Determine the [x, y] coordinate at the center of the cell enclosing the given text.  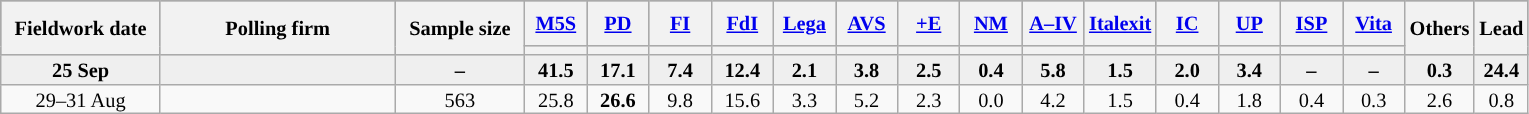
NM [991, 22]
25 Sep [81, 70]
FdI [742, 22]
Vita [1374, 22]
M5S [556, 22]
2.6 [1440, 98]
0.8 [1501, 98]
Lead [1501, 28]
3.4 [1249, 70]
FI [680, 22]
1.8 [1249, 98]
25.8 [556, 98]
41.5 [556, 70]
3.8 [867, 70]
Fieldwork date [81, 28]
15.6 [742, 98]
+E [929, 22]
Polling firm [278, 28]
17.1 [618, 70]
26.6 [618, 98]
563 [460, 98]
5.8 [1053, 70]
A–IV [1053, 22]
AVS [867, 22]
2.3 [929, 98]
Italexit [1120, 22]
29–31 Aug [81, 98]
0.0 [991, 98]
Others [1440, 28]
24.4 [1501, 70]
7.4 [680, 70]
4.2 [1053, 98]
2.0 [1187, 70]
5.2 [867, 98]
12.4 [742, 70]
Sample size [460, 28]
Lega [804, 22]
IC [1187, 22]
2.5 [929, 70]
ISP [1311, 22]
UP [1249, 22]
3.3 [804, 98]
2.1 [804, 70]
9.8 [680, 98]
PD [618, 22]
